From the cell containing the given text, extract its center point as [X, Y] coordinate. 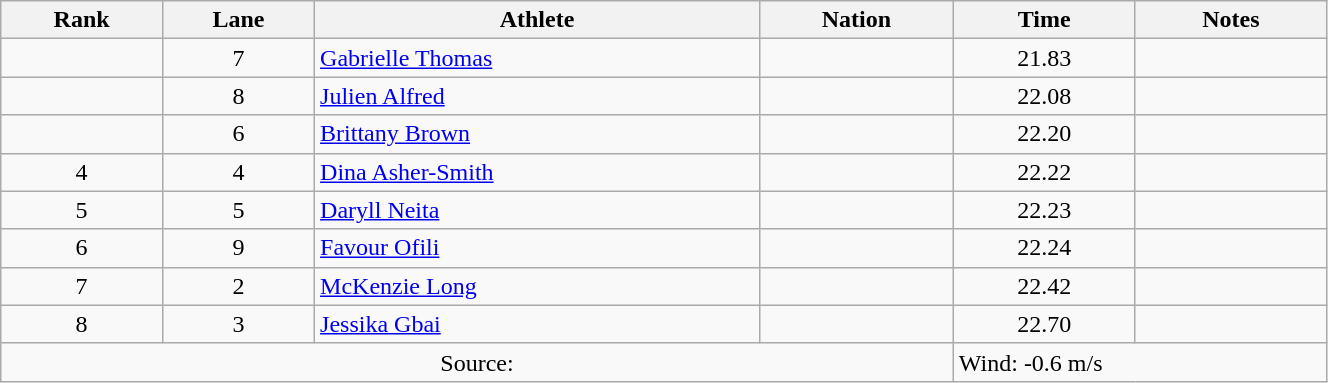
Lane [238, 20]
Favour Ofili [538, 248]
22.23 [1044, 210]
Daryll Neita [538, 210]
22.08 [1044, 96]
22.24 [1044, 248]
2 [238, 286]
22.20 [1044, 134]
Time [1044, 20]
3 [238, 324]
Gabrielle Thomas [538, 58]
Julien Alfred [538, 96]
Notes [1230, 20]
Dina Asher-Smith [538, 172]
Source: [478, 362]
9 [238, 248]
Nation [856, 20]
Brittany Brown [538, 134]
22.70 [1044, 324]
22.42 [1044, 286]
Wind: -0.6 m/s [1140, 362]
Jessika Gbai [538, 324]
21.83 [1044, 58]
Rank [82, 20]
22.22 [1044, 172]
McKenzie Long [538, 286]
Athlete [538, 20]
